Locate the cell with the specified text and output its [x, y] center coordinate. 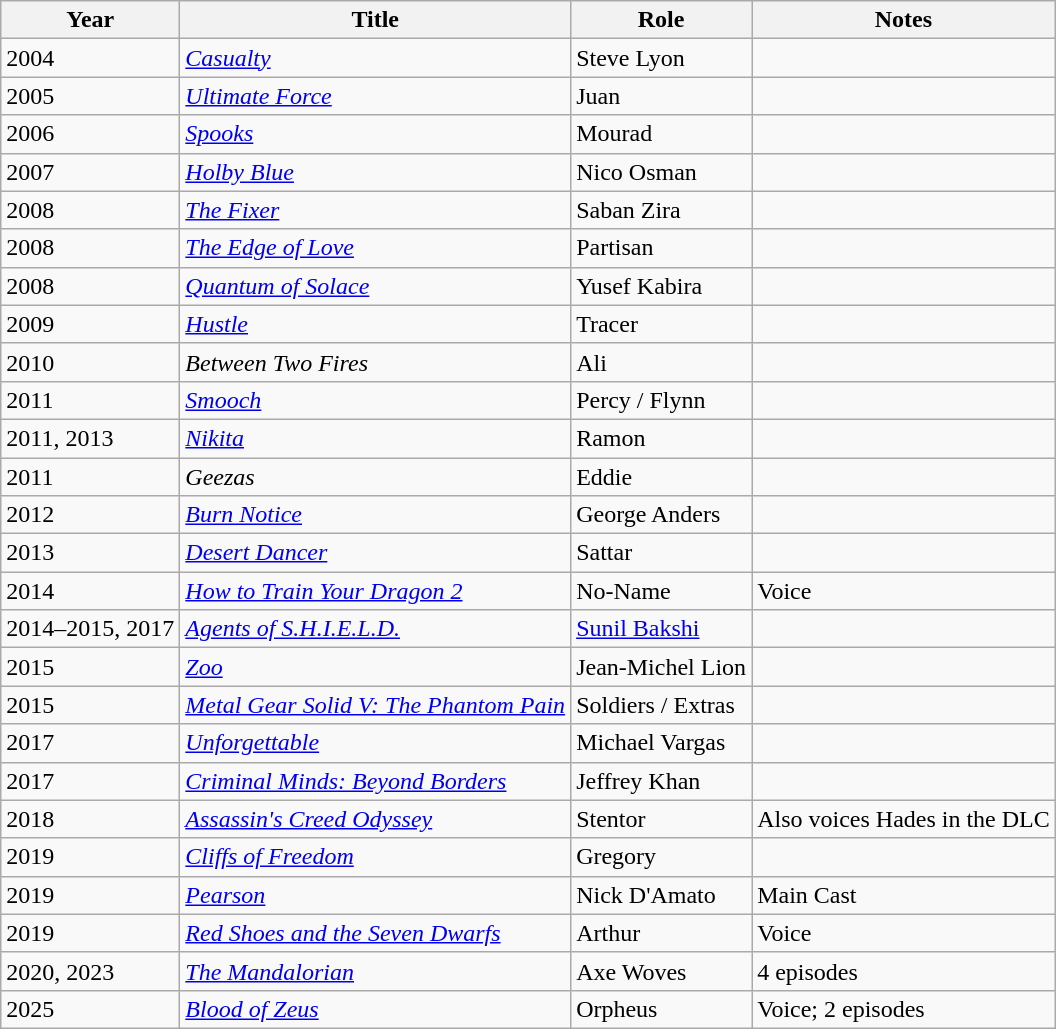
2011, 2013 [90, 438]
Yusef Kabira [662, 286]
Between Two Fires [376, 362]
Sunil Bakshi [662, 629]
Desert Dancer [376, 553]
Partisan [662, 248]
Arthur [662, 933]
Soldiers / Extras [662, 705]
Gregory [662, 857]
2013 [90, 553]
Ramon [662, 438]
Agents of S.H.I.E.L.D. [376, 629]
2007 [90, 172]
Holby Blue [376, 172]
Year [90, 20]
2014 [90, 591]
Voice; 2 episodes [904, 1009]
2005 [90, 96]
Main Cast [904, 895]
Steve Lyon [662, 58]
Tracer [662, 324]
Casualty [376, 58]
Stentor [662, 819]
Axe Woves [662, 971]
Jean-Michel Lion [662, 667]
Zoo [376, 667]
The Edge of Love [376, 248]
Percy / Flynn [662, 400]
Hustle [376, 324]
Blood of Zeus [376, 1009]
Title [376, 20]
2010 [90, 362]
2014–2015, 2017 [90, 629]
Saban Zira [662, 210]
2020, 2023 [90, 971]
Burn Notice [376, 515]
Metal Gear Solid V: The Phantom Pain [376, 705]
2004 [90, 58]
Geezas [376, 477]
Orpheus [662, 1009]
4 episodes [904, 971]
2025 [90, 1009]
Role [662, 20]
Unforgettable [376, 743]
Michael Vargas [662, 743]
Ali [662, 362]
Notes [904, 20]
Also voices Hades in the DLC [904, 819]
Nikita [376, 438]
No-Name [662, 591]
The Fixer [376, 210]
Quantum of Solace [376, 286]
2012 [90, 515]
Criminal Minds: Beyond Borders [376, 781]
Jeffrey Khan [662, 781]
2018 [90, 819]
Assassin's Creed Odyssey [376, 819]
2009 [90, 324]
Smooch [376, 400]
Eddie [662, 477]
2006 [90, 134]
Juan [662, 96]
The Mandalorian [376, 971]
Mourad [662, 134]
Pearson [376, 895]
Cliffs of Freedom [376, 857]
George Anders [662, 515]
How to Train Your Dragon 2 [376, 591]
Nick D'Amato [662, 895]
Ultimate Force [376, 96]
Nico Osman [662, 172]
Sattar [662, 553]
Spooks [376, 134]
Red Shoes and the Seven Dwarfs [376, 933]
